Capture the cell that displays the provided text and extract its (x, y) central coordinate. 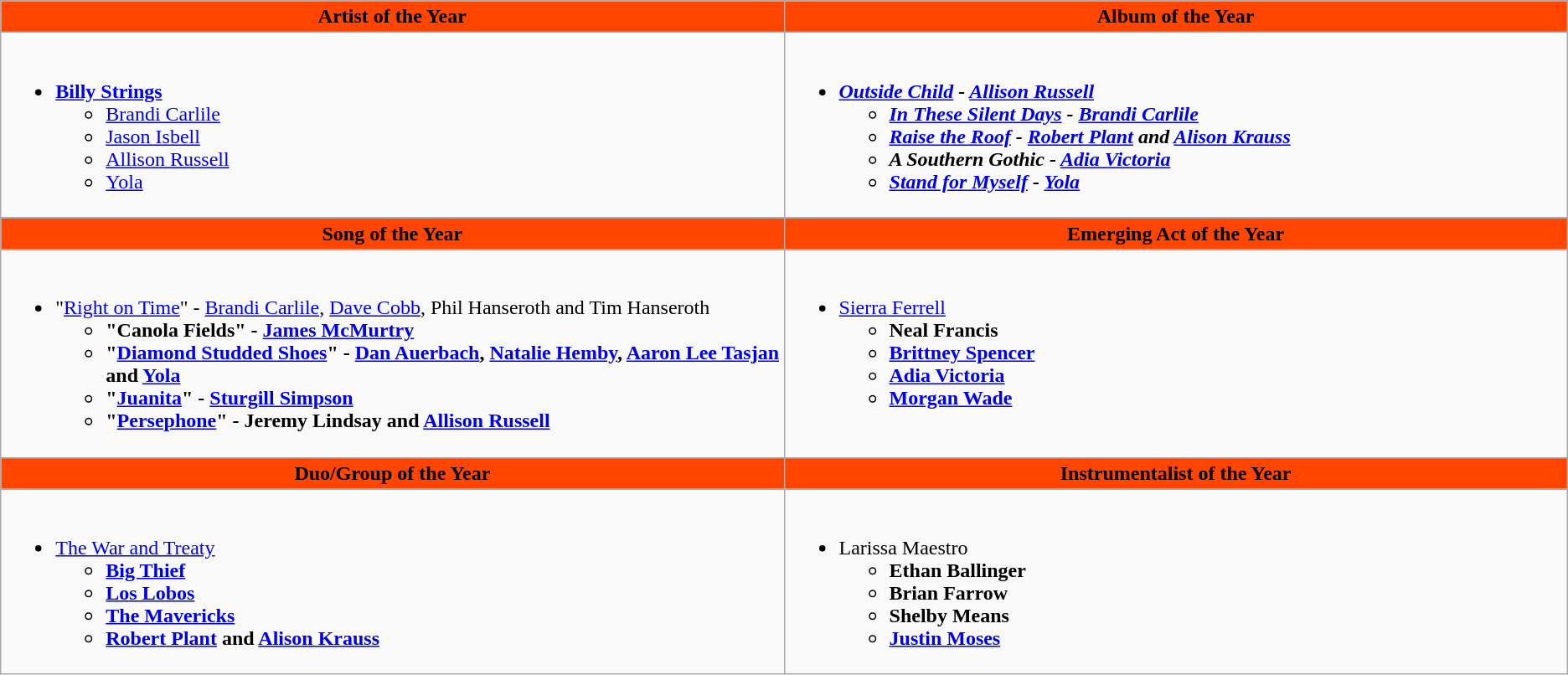
Artist of the Year (392, 17)
Duo/Group of the Year (392, 473)
Song of the Year (392, 234)
The War and TreatyBig ThiefLos LobosThe MavericksRobert Plant and Alison Krauss (392, 581)
Instrumentalist of the Year (1176, 473)
Album of the Year (1176, 17)
Larissa MaestroEthan BallingerBrian FarrowShelby MeansJustin Moses (1176, 581)
Billy StringsBrandi CarlileJason IsbellAllison RussellYola (392, 126)
Emerging Act of the Year (1176, 234)
Sierra FerrellNeal FrancisBrittney SpencerAdia VictoriaMorgan Wade (1176, 353)
